Extract the (X, Y) coordinate from the center of the cell holding the provided text.  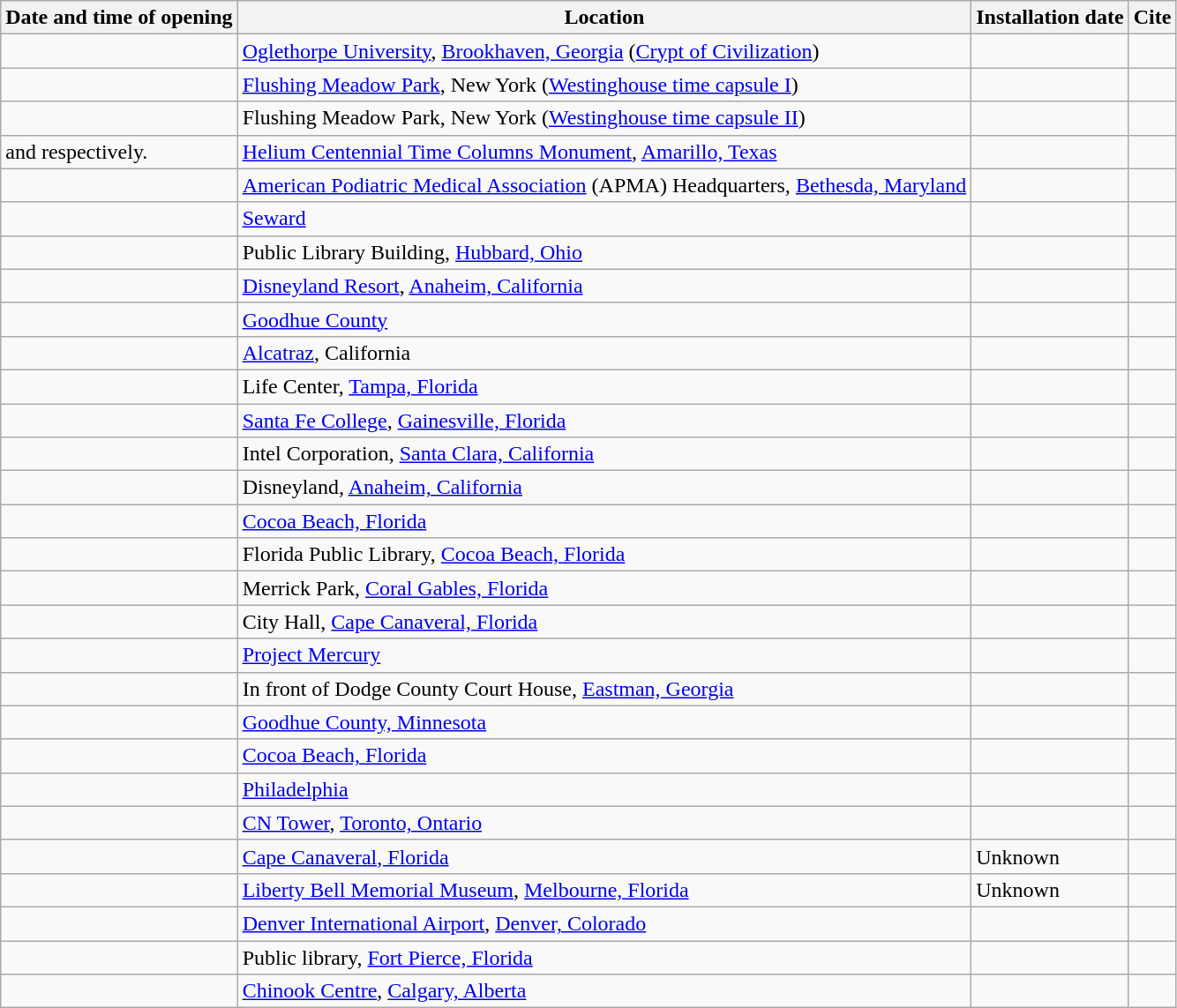
Project Mercury (604, 655)
American Podiatric Medical Association (APMA) Headquarters, Bethesda, Maryland (604, 185)
Merrick Park, Coral Gables, Florida (604, 588)
Intel Corporation, Santa Clara, California (604, 454)
CN Tower, Toronto, Ontario (604, 823)
Helium Centennial Time Columns Monument, Amarillo, Texas (604, 152)
City Hall, Cape Canaveral, Florida (604, 622)
Santa Fe College, Gainesville, Florida (604, 421)
Goodhue County, Minnesota (604, 722)
Location (604, 18)
Cape Canaveral, Florida (604, 856)
Seward (604, 219)
Disneyland, Anaheim, California (604, 488)
Oglethorpe University, Brookhaven, Georgia (Crypt of Civilization) (604, 51)
Date and time of opening (119, 18)
Disneyland Resort, Anaheim, California (604, 286)
Philadelphia (604, 789)
Flushing Meadow Park, New York (Westinghouse time capsule I) (604, 85)
Public Library Building, Hubbard, Ohio (604, 252)
Denver International Airport, Denver, Colorado (604, 923)
Goodhue County (604, 319)
Cite (1152, 18)
Life Center, Tampa, Florida (604, 386)
Installation date (1050, 18)
Flushing Meadow Park, New York (Westinghouse time capsule II) (604, 118)
Chinook Centre, Calgary, Alberta (604, 991)
Alcatraz, California (604, 353)
Liberty Bell Memorial Museum, Melbourne, Florida (604, 890)
Florida Public Library, Cocoa Beach, Florida (604, 555)
In front of Dodge County Court House, Eastman, Georgia (604, 689)
Public library, Fort Pierce, Florida (604, 957)
and respectively. (119, 152)
